Pinpoint the cell where the given text exists, returning its [x, y] midpoint coordinate. 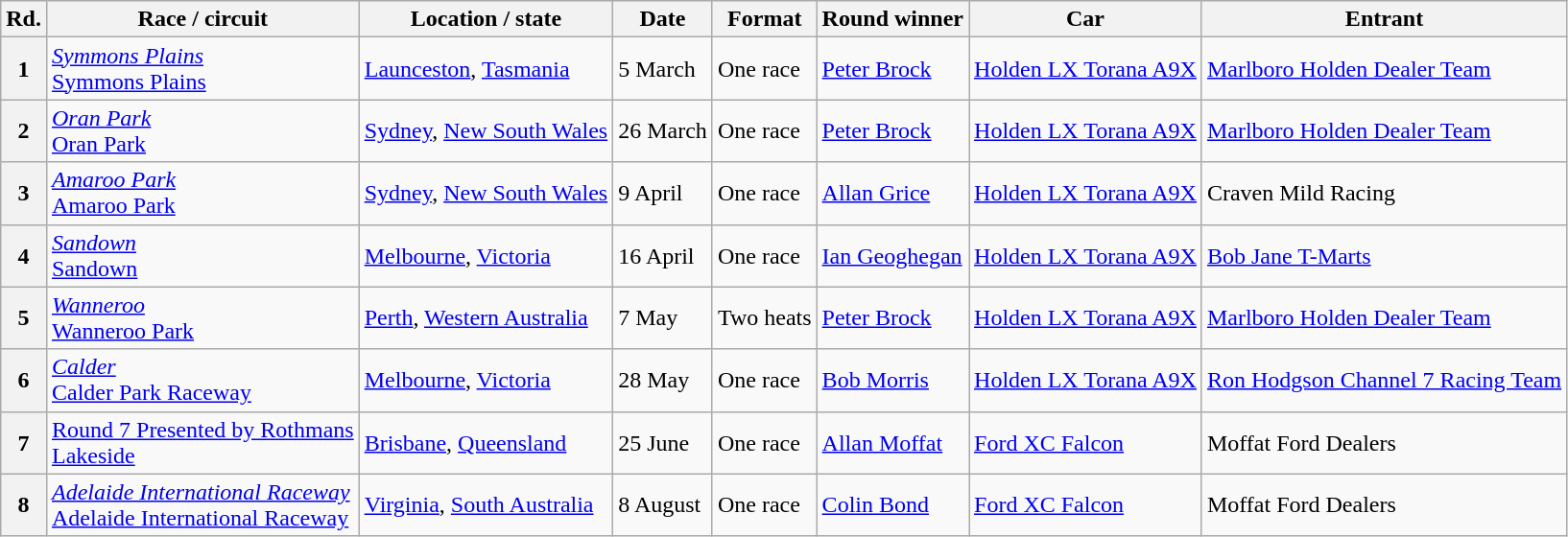
9 April [663, 194]
Sandown Sandown [202, 255]
7 [24, 443]
Round 7 Presented by Rothmans Lakeside [202, 443]
28 May [663, 380]
Rd. [24, 19]
Format [764, 19]
3 [24, 194]
Calder Calder Park Raceway [202, 380]
26 March [663, 130]
Craven Mild Racing [1384, 194]
5 [24, 318]
8 [24, 504]
Two heats [764, 318]
Oran Park Oran Park [202, 130]
Perth, Western Australia [486, 318]
Ian Geoghegan [892, 255]
Car [1086, 19]
2 [24, 130]
Launceston, Tasmania [486, 69]
Entrant [1384, 19]
Location / state [486, 19]
Virginia, South Australia [486, 504]
Wanneroo Wanneroo Park [202, 318]
Date [663, 19]
Bob Morris [892, 380]
Brisbane, Queensland [486, 443]
Round winner [892, 19]
16 April [663, 255]
Adelaide International Raceway Adelaide International Raceway [202, 504]
Amaroo Park Amaroo Park [202, 194]
8 August [663, 504]
Race / circuit [202, 19]
4 [24, 255]
Bob Jane T-Marts [1384, 255]
1 [24, 69]
Allan Grice [892, 194]
5 March [663, 69]
Ron Hodgson Channel 7 Racing Team [1384, 380]
25 June [663, 443]
Allan Moffat [892, 443]
Colin Bond [892, 504]
7 May [663, 318]
6 [24, 380]
Symmons Plains Symmons Plains [202, 69]
